For the text-containing cell, return its midpoint in [x, y] coordinate format. 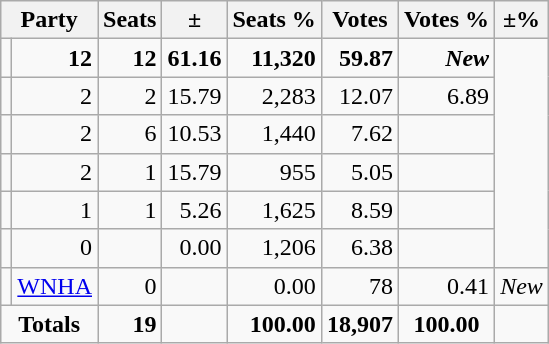
Votes [360, 20]
19 [130, 324]
7.62 [360, 134]
6.38 [360, 248]
1,206 [274, 248]
18,907 [360, 324]
955 [274, 172]
5.26 [194, 210]
11,320 [274, 58]
1,440 [274, 134]
6 [130, 134]
1,625 [274, 210]
± [194, 20]
WNHA [55, 286]
0.41 [446, 286]
12.07 [360, 96]
Party [50, 20]
Seats [130, 20]
Seats % [274, 20]
59.87 [360, 58]
2,283 [274, 96]
6.89 [446, 96]
8.59 [360, 210]
±% [522, 20]
10.53 [194, 134]
Votes % [446, 20]
5.05 [360, 172]
78 [360, 286]
Totals [50, 324]
61.16 [194, 58]
